Scan for the cell matching the given text and deliver its [X, Y] coordinate at center. 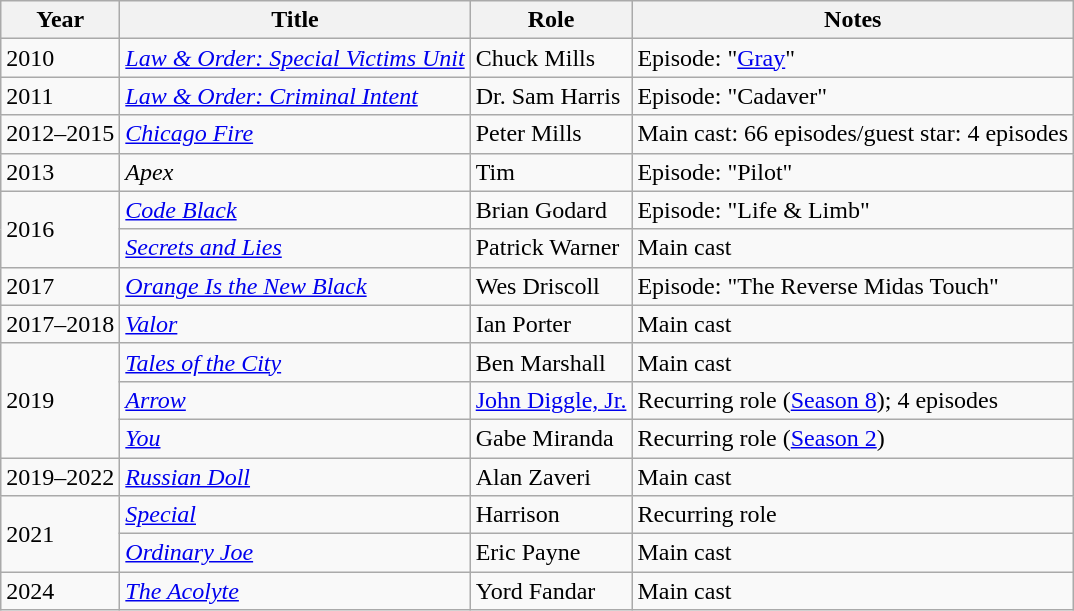
2024 [60, 591]
2017–2018 [60, 324]
Yord Fandar [551, 591]
Eric Payne [551, 553]
You [295, 438]
Main cast: 66 episodes/guest star: 4 episodes [853, 134]
Apex [295, 172]
Ian Porter [551, 324]
Wes Driscoll [551, 286]
Secrets and Lies [295, 248]
Chuck Mills [551, 58]
Title [295, 20]
The Acolyte [295, 591]
2010 [60, 58]
Alan Zaveri [551, 477]
Special [295, 515]
2017 [60, 286]
2019 [60, 400]
2012–2015 [60, 134]
2021 [60, 534]
Orange Is the New Black [295, 286]
Episode: "Cadaver" [853, 96]
Year [60, 20]
Tim [551, 172]
2016 [60, 229]
Recurring role [853, 515]
Peter Mills [551, 134]
Recurring role (Season 8); 4 episodes [853, 400]
John Diggle, Jr. [551, 400]
Gabe Miranda [551, 438]
Harrison [551, 515]
Law & Order: Special Victims Unit [295, 58]
Role [551, 20]
Valor [295, 324]
Recurring role (Season 2) [853, 438]
Code Black [295, 210]
Dr. Sam Harris [551, 96]
Episode: "The Reverse Midas Touch" [853, 286]
Law & Order: Criminal Intent [295, 96]
2013 [60, 172]
Ben Marshall [551, 362]
Episode: "Gray" [853, 58]
Patrick Warner [551, 248]
Ordinary Joe [295, 553]
Arrow [295, 400]
2019–2022 [60, 477]
Russian Doll [295, 477]
Brian Godard [551, 210]
Episode: "Pilot" [853, 172]
Chicago Fire [295, 134]
Tales of the City [295, 362]
Episode: "Life & Limb" [853, 210]
2011 [60, 96]
Notes [853, 20]
